Identify which cell holds the provided text, then report its (X, Y) central coordinate. 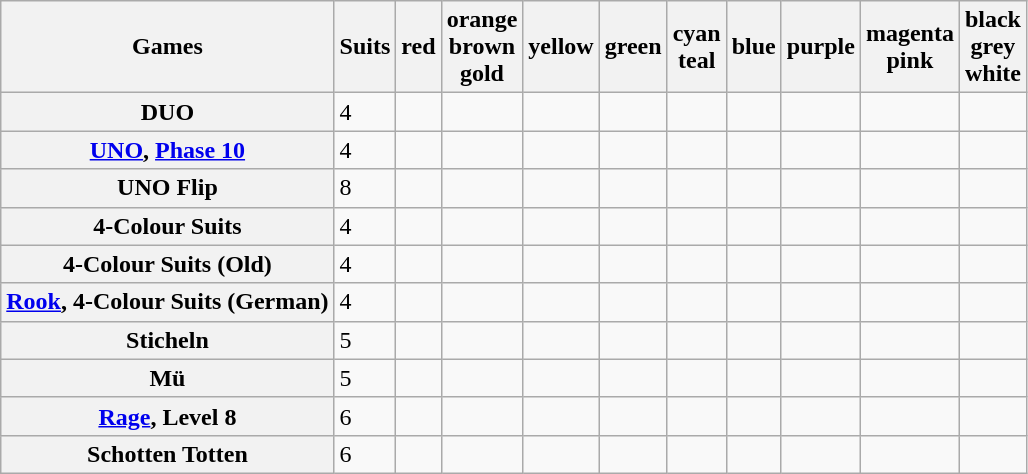
4-Colour Suits (Old) (168, 264)
yellow (561, 47)
UNO Flip (168, 188)
cyanteal (696, 47)
DUO (168, 112)
Suits (365, 47)
Rage, Level 8 (168, 416)
Sticheln (168, 340)
green (633, 47)
orangebrowngold (482, 47)
Mü (168, 378)
blackgreywhite (992, 47)
Rook, 4-Colour Suits (German) (168, 302)
blue (754, 47)
Games (168, 47)
8 (365, 188)
magentapink (910, 47)
purple (820, 47)
4-Colour Suits (168, 226)
UNO, Phase 10 (168, 150)
red (418, 47)
Schotten Totten (168, 454)
